From the cell containing the given text, extract its center point as (X, Y) coordinate. 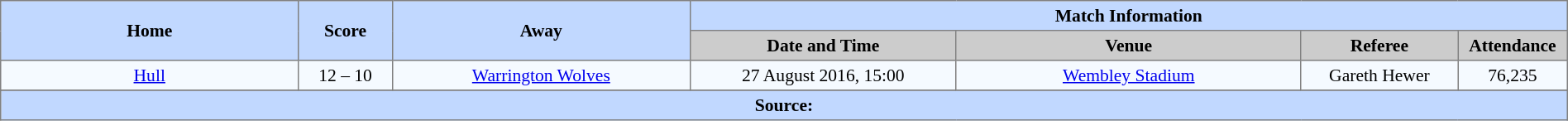
Wembley Stadium (1128, 75)
12 – 10 (346, 75)
27 August 2016, 15:00 (823, 75)
Away (541, 31)
Warrington Wolves (541, 75)
Home (150, 31)
Gareth Hewer (1379, 75)
Hull (150, 75)
Source: (784, 105)
Venue (1128, 46)
Score (346, 31)
76,235 (1513, 75)
Attendance (1513, 46)
Match Information (1128, 16)
Date and Time (823, 46)
Referee (1379, 46)
